Return [X, Y] of the center of cell containing provided text 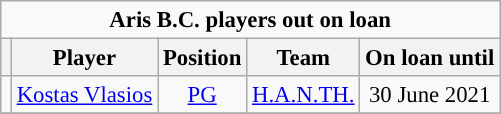
Team [304, 58]
Kostas Vlasios [84, 95]
On loan until [430, 58]
Position [202, 58]
Player [84, 58]
H.A.N.TH. [304, 95]
PG [202, 95]
Aris B.C. players out on loan [250, 20]
30 June 2021 [430, 95]
